Capture the cell that displays the provided text and extract its (x, y) central coordinate. 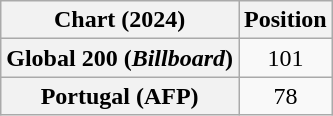
Global 200 (Billboard) (120, 58)
Chart (2024) (120, 20)
Portugal (AFP) (120, 96)
Position (285, 20)
101 (285, 58)
78 (285, 96)
